Detect which cell encompasses the target text, then output its [X, Y] center coordinate. 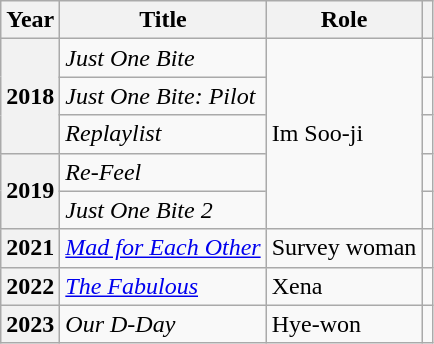
Hye-won [344, 324]
2021 [30, 248]
Just One Bite 2 [163, 210]
2018 [30, 96]
2023 [30, 324]
Im Soo-ji [344, 134]
Our D-Day [163, 324]
2022 [30, 286]
Survey woman [344, 248]
Year [30, 20]
Mad for Each Other [163, 248]
Just One Bite: Pilot [163, 96]
Title [163, 20]
Xena [344, 286]
Re-Feel [163, 172]
Just One Bite [163, 58]
Replaylist [163, 134]
2019 [30, 191]
Role [344, 20]
The Fabulous [163, 286]
